From the cell containing the given text, extract its center point as (x, y) coordinate. 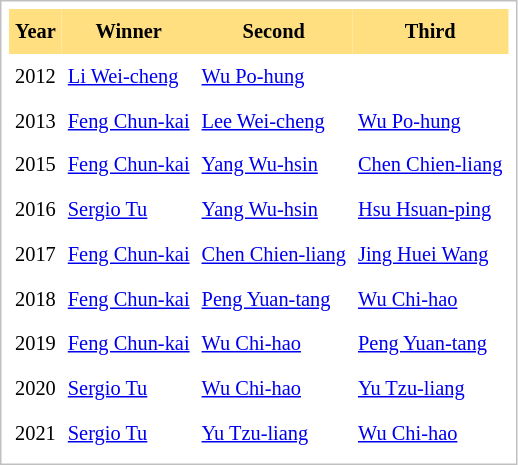
2012 (36, 76)
2019 (36, 344)
2016 (36, 210)
Hsu Hsuan-ping (430, 210)
2013 (36, 120)
Li Wei-cheng (129, 76)
2021 (36, 434)
Winner (129, 32)
Second (274, 32)
Year (36, 32)
2015 (36, 166)
2020 (36, 388)
Jing Huei Wang (430, 254)
Third (430, 32)
Lee Wei-cheng (274, 120)
2018 (36, 300)
2017 (36, 254)
